Return the (X, Y) coordinate for the center point of the cell that contains the specified text.  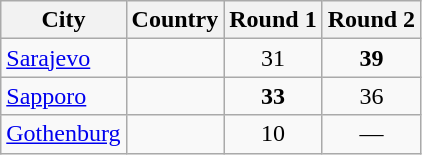
Round 1 (273, 20)
31 (273, 58)
City (64, 20)
Round 2 (371, 20)
— (371, 134)
Country (175, 20)
Gothenburg (64, 134)
36 (371, 96)
Sarajevo (64, 58)
10 (273, 134)
Sapporo (64, 96)
39 (371, 58)
33 (273, 96)
